Provide the [x, y] coordinate of the cell's center where the given text is located.  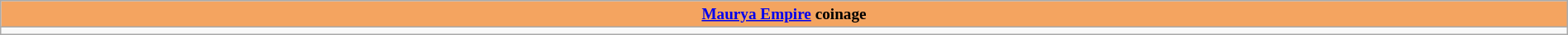
Maurya Empire coinage [784, 14]
